Detect which cell encompasses the target text, then output its [X, Y] center coordinate. 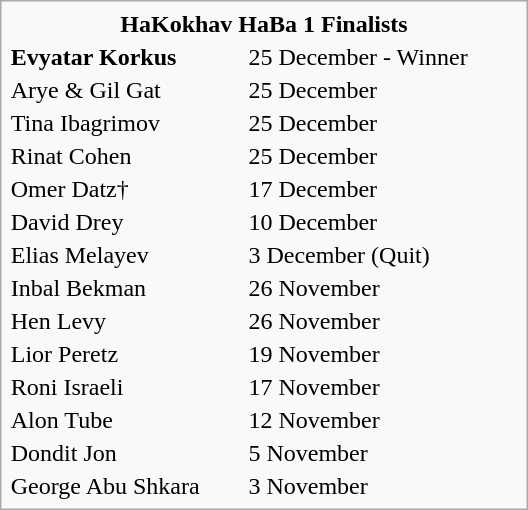
19 November [383, 354]
5 November [383, 453]
Roni Israeli [126, 387]
Tina Ibagrimov [126, 123]
Lior Peretz [126, 354]
25 December - Winner [383, 57]
3 November [383, 486]
Elias Melayev [126, 255]
Evyatar Korkus [126, 57]
Dondit Jon [126, 453]
10 December [383, 222]
Inbal Bekman [126, 288]
12 November [383, 420]
Hen Levy [126, 321]
Rinat Cohen [126, 156]
17 December [383, 189]
Omer Datz† [126, 189]
HaKokhav HaBa 1 Finalists [264, 24]
3 December (Quit) [383, 255]
George Abu Shkara [126, 486]
17 November [383, 387]
David Drey [126, 222]
Arye & Gil Gat [126, 90]
Alon Tube [126, 420]
